Provide the [X, Y] coordinate of the cell's center where the given text is located.  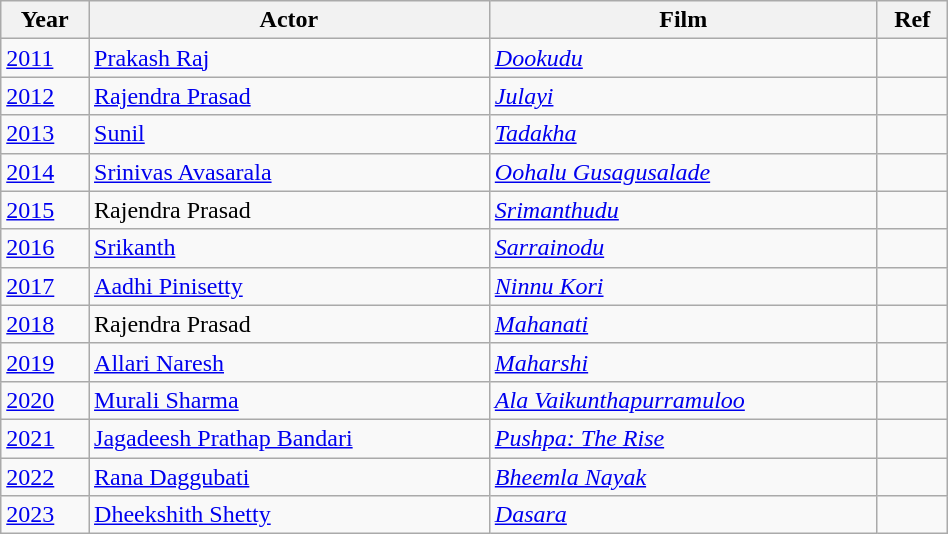
Ala Vaikunthapurramuloo [683, 400]
Sarrainodu [683, 248]
Ninnu Kori [683, 286]
Jagadeesh Prathap Bandari [290, 438]
Julayi [683, 96]
Dheekshith Shetty [290, 515]
Ref [912, 20]
Aadhi Pinisetty [290, 286]
2011 [45, 58]
Year [45, 20]
2019 [45, 362]
2021 [45, 438]
Srinivas Avasarala [290, 172]
2020 [45, 400]
2023 [45, 515]
Pushpa: The Rise [683, 438]
2022 [45, 477]
Maharshi [683, 362]
Film [683, 20]
Murali Sharma [290, 400]
Tadakha [683, 134]
Oohalu Gusagusalade [683, 172]
Rana Daggubati [290, 477]
2016 [45, 248]
2014 [45, 172]
Actor [290, 20]
Srimanthudu [683, 210]
2012 [45, 96]
Mahanati [683, 324]
2018 [45, 324]
Dookudu [683, 58]
Sunil [290, 134]
2015 [45, 210]
Dasara [683, 515]
Allari Naresh [290, 362]
Bheemla Nayak [683, 477]
2013 [45, 134]
Srikanth [290, 248]
2017 [45, 286]
Prakash Raj [290, 58]
